Return the [X, Y] coordinate for the center point of the cell that contains the specified text.  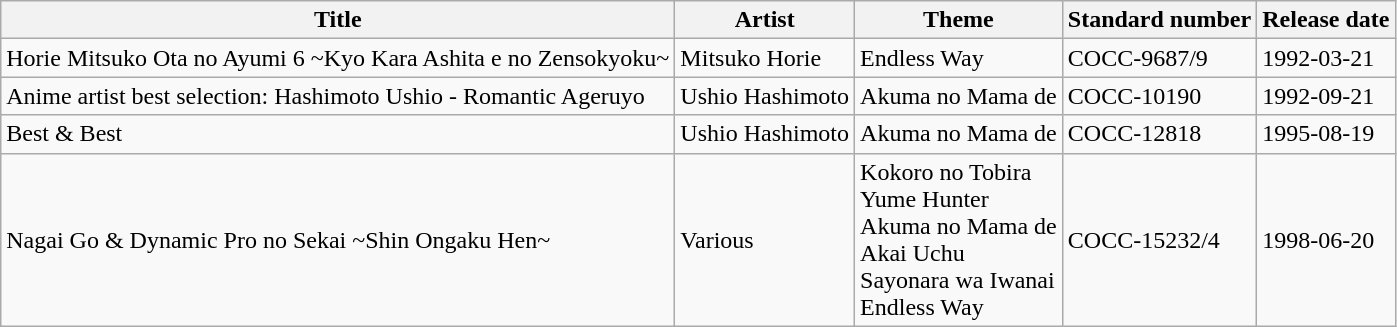
Theme [959, 20]
Release date [1326, 20]
Mitsuko Horie [765, 58]
1995-08-19 [1326, 134]
1998-06-20 [1326, 240]
Title [338, 20]
Kokoro no TobiraYume HunterAkuma no Mama deAkai UchuSayonara wa IwanaiEndless Way [959, 240]
Standard number [1159, 20]
COCC-12818 [1159, 134]
COCC-15232/4 [1159, 240]
COCC-10190 [1159, 96]
Endless Way [959, 58]
Anime artist best selection: Hashimoto Ushio - Romantic Ageruyo [338, 96]
Various [765, 240]
Nagai Go & Dynamic Pro no Sekai ~Shin Ongaku Hen~ [338, 240]
1992-09-21 [1326, 96]
Artist [765, 20]
COCC-9687/9 [1159, 58]
Best & Best [338, 134]
1992-03-21 [1326, 58]
Horie Mitsuko Ota no Ayumi 6 ~Kyo Kara Ashita e no Zensokyoku~ [338, 58]
